Provide the [X, Y] coordinate of the cell's center where the given text is located.  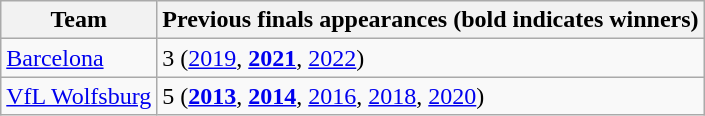
Barcelona [79, 58]
Previous finals appearances (bold indicates winners) [430, 20]
5 (2013, 2014, 2016, 2018, 2020) [430, 96]
3 (2019, 2021, 2022) [430, 58]
VfL Wolfsburg [79, 96]
Team [79, 20]
